Find where the given text appears and provide that cell's center as [X, Y] coordinate. 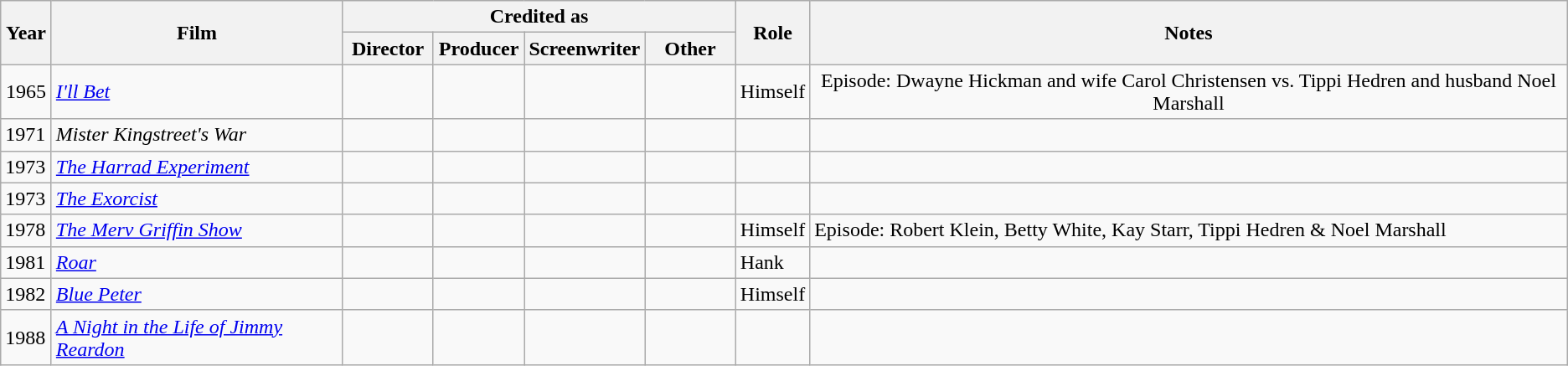
Mister Kingstreet's War [196, 135]
Notes [1189, 33]
The Merv Griffin Show [196, 230]
Film [196, 33]
Role [772, 33]
Other [690, 49]
1965 [27, 92]
A Night in the Life of Jimmy Reardon [196, 337]
1981 [27, 262]
The Exorcist [196, 198]
1988 [27, 337]
Blue Peter [196, 294]
I'll Bet [196, 92]
Screenwriter [585, 49]
Episode: Dwayne Hickman and wife Carol Christensen vs. Tippi Hedren and husband Noel Marshall [1189, 92]
Roar [196, 262]
Year [27, 33]
1982 [27, 294]
The Harrad Experiment [196, 167]
Producer [479, 49]
Director [389, 49]
Episode: Robert Klein, Betty White, Kay Starr, Tippi Hedren & Noel Marshall [1189, 230]
1978 [27, 230]
Credited as [539, 17]
Hank [772, 262]
1971 [27, 135]
